Return the [x, y] coordinate for the center point of the cell that contains the specified text.  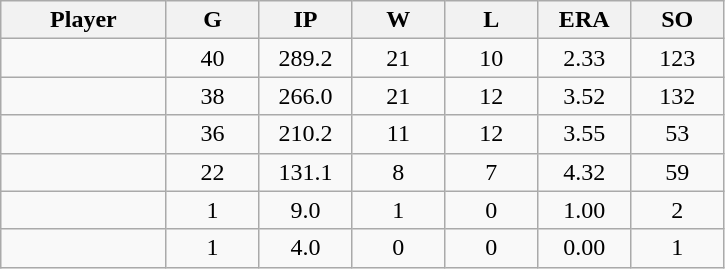
123 [678, 58]
266.0 [306, 96]
0.00 [584, 248]
4.0 [306, 248]
2.33 [584, 58]
9.0 [306, 210]
59 [678, 172]
38 [212, 96]
ERA [584, 20]
Player [84, 20]
289.2 [306, 58]
22 [212, 172]
1.00 [584, 210]
132 [678, 96]
G [212, 20]
IP [306, 20]
4.32 [584, 172]
SO [678, 20]
210.2 [306, 134]
53 [678, 134]
11 [398, 134]
36 [212, 134]
3.55 [584, 134]
3.52 [584, 96]
131.1 [306, 172]
8 [398, 172]
10 [492, 58]
L [492, 20]
2 [678, 210]
40 [212, 58]
W [398, 20]
7 [492, 172]
